Find where the given text appears and provide that cell's center as (X, Y) coordinate. 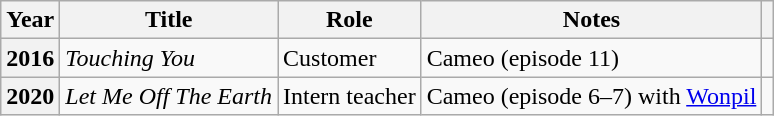
Notes (592, 20)
2016 (30, 58)
Cameo (episode 11) (592, 58)
Let Me Off The Earth (169, 96)
Role (350, 20)
Title (169, 20)
Cameo (episode 6–7) with Wonpil (592, 96)
Year (30, 20)
Customer (350, 58)
Touching You (169, 58)
Intern teacher (350, 96)
2020 (30, 96)
